From the cell containing the given text, extract its center point as [X, Y] coordinate. 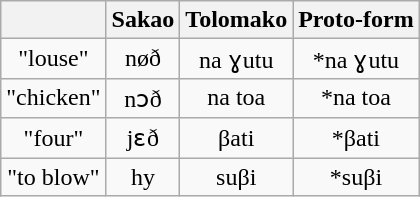
hy [143, 177]
nøð [143, 59]
βati [236, 138]
*suβi [356, 177]
Sakao [143, 20]
"louse" [54, 59]
*na toa [356, 98]
jɛð [143, 138]
"four" [54, 138]
*na ɣutu [356, 59]
Tolomako [236, 20]
*βati [356, 138]
nɔð [143, 98]
Proto-form [356, 20]
na ɣutu [236, 59]
"to blow" [54, 177]
suβi [236, 177]
"chicken" [54, 98]
na toa [236, 98]
